Determine the [X, Y] coordinate at the center of the cell enclosing the given text.  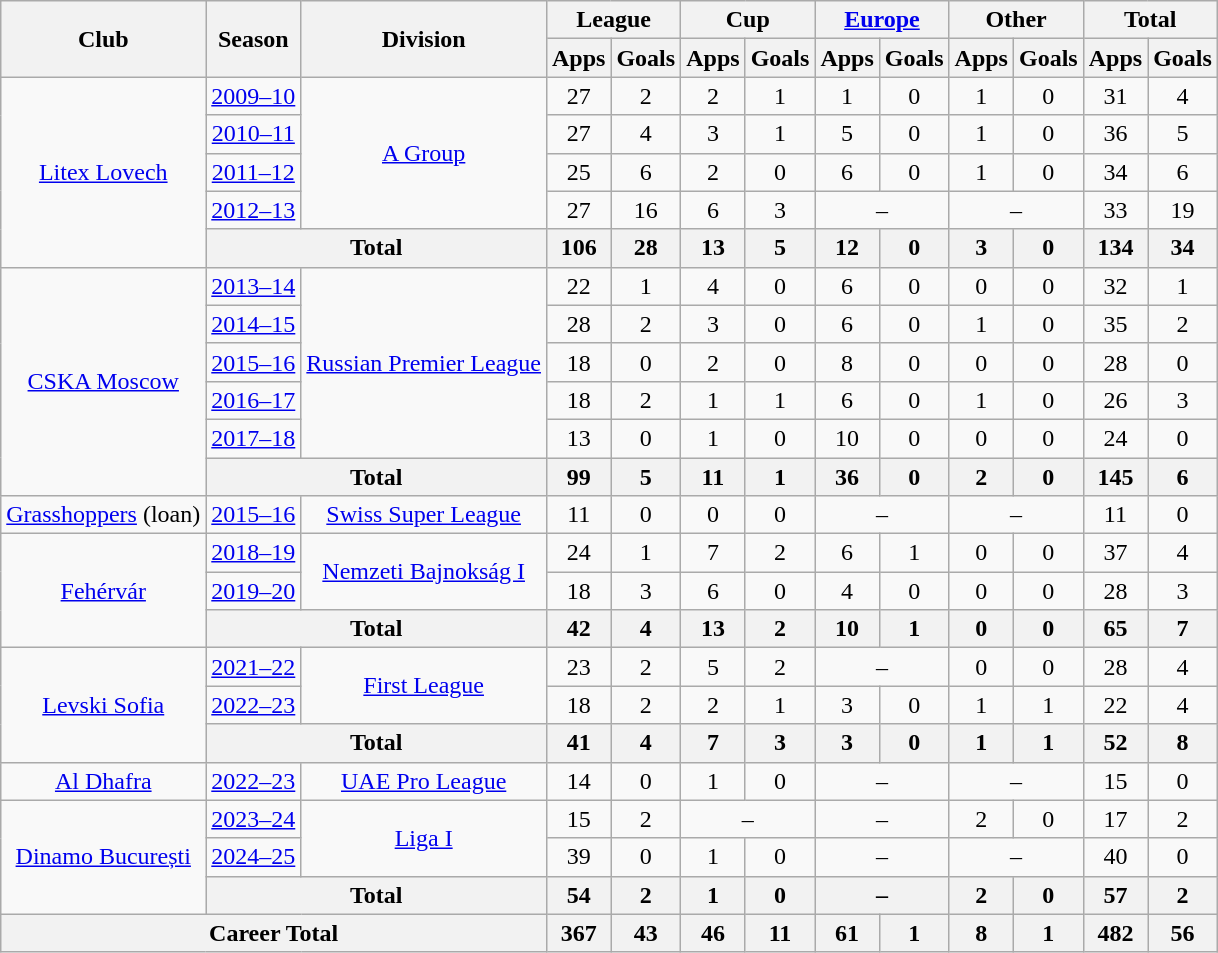
32 [1115, 286]
106 [578, 248]
2009–10 [254, 96]
Al Dhafra [104, 781]
Litex Lovech [104, 172]
2013–14 [254, 286]
Club [104, 39]
56 [1183, 933]
Levski Sofia [104, 705]
2021–22 [254, 667]
Liga I [424, 838]
Russian Premier League [424, 362]
61 [847, 933]
23 [578, 667]
145 [1115, 477]
26 [1115, 400]
Division [424, 39]
UAE Pro League [424, 781]
Career Total [274, 933]
482 [1115, 933]
Cup [748, 20]
Other [1016, 20]
Swiss Super League [424, 515]
41 [578, 743]
39 [578, 857]
31 [1115, 96]
Season [254, 39]
League [613, 20]
2010–11 [254, 134]
52 [1115, 743]
12 [847, 248]
2012–13 [254, 210]
367 [578, 933]
17 [1115, 819]
65 [1115, 629]
Fehérvár [104, 591]
2016–17 [254, 400]
42 [578, 629]
First League [424, 686]
Europe [882, 20]
43 [646, 933]
2019–20 [254, 591]
25 [578, 172]
19 [1183, 210]
Dinamo București [104, 857]
33 [1115, 210]
57 [1115, 895]
16 [646, 210]
2024–25 [254, 857]
2014–15 [254, 324]
35 [1115, 324]
CSKA Moscow [104, 381]
A Group [424, 153]
Grasshoppers (loan) [104, 515]
2017–18 [254, 438]
40 [1115, 857]
46 [713, 933]
134 [1115, 248]
2011–12 [254, 172]
2018–19 [254, 553]
99 [578, 477]
37 [1115, 553]
2023–24 [254, 819]
54 [578, 895]
Nemzeti Bajnokság I [424, 572]
14 [578, 781]
